Output the (x, y) coordinate of the center of the cell containing the given text.  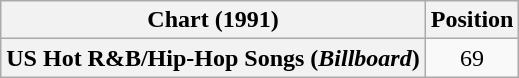
Chart (1991) (213, 20)
US Hot R&B/Hip-Hop Songs (Billboard) (213, 58)
Position (472, 20)
69 (472, 58)
